Locate the cell with the specified text and output its [x, y] center coordinate. 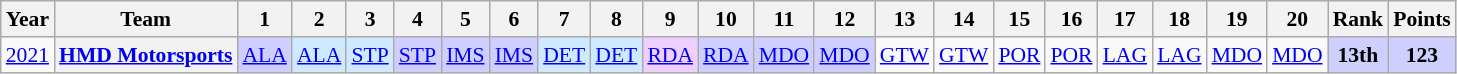
10 [726, 19]
12 [844, 19]
123 [1422, 55]
HMD Motorsports [146, 55]
8 [616, 19]
1 [264, 19]
9 [670, 19]
13 [904, 19]
Points [1422, 19]
7 [564, 19]
Rank [1358, 19]
18 [1179, 19]
20 [1298, 19]
15 [1019, 19]
19 [1238, 19]
2021 [28, 55]
11 [784, 19]
14 [964, 19]
4 [418, 19]
Year [28, 19]
2 [319, 19]
5 [466, 19]
16 [1071, 19]
Team [146, 19]
6 [514, 19]
13th [1358, 55]
3 [370, 19]
17 [1125, 19]
